Output the (x, y) coordinate of the center of the cell containing the given text.  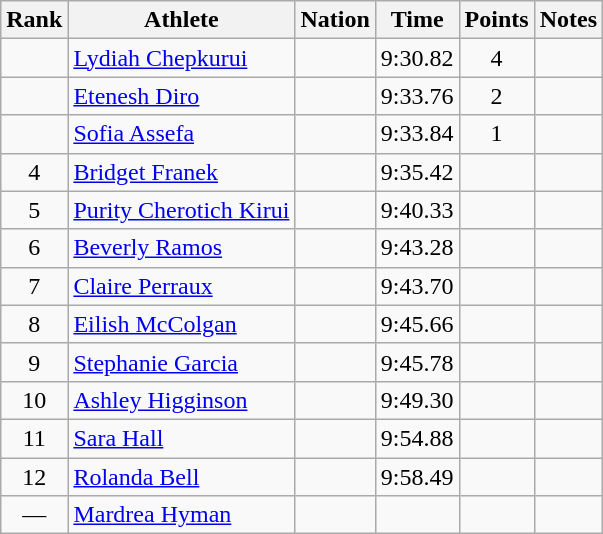
9:45.66 (417, 324)
9:58.49 (417, 477)
— (34, 515)
9:40.33 (417, 210)
Claire Perraux (182, 286)
7 (34, 286)
Ashley Higginson (182, 400)
9:49.30 (417, 400)
Nation (335, 20)
9:35.42 (417, 172)
9:33.84 (417, 134)
Sofia Assefa (182, 134)
Rolanda Bell (182, 477)
Athlete (182, 20)
Rank (34, 20)
Points (496, 20)
5 (34, 210)
6 (34, 248)
8 (34, 324)
Time (417, 20)
Notes (568, 20)
11 (34, 438)
Stephanie Garcia (182, 362)
2 (496, 96)
9:54.88 (417, 438)
1 (496, 134)
9 (34, 362)
9:43.28 (417, 248)
9:30.82 (417, 58)
10 (34, 400)
9:33.76 (417, 96)
Purity Cherotich Kirui (182, 210)
9:45.78 (417, 362)
9:43.70 (417, 286)
Beverly Ramos (182, 248)
12 (34, 477)
Mardrea Hyman (182, 515)
Sara Hall (182, 438)
Lydiah Chepkurui (182, 58)
Etenesh Diro (182, 96)
Eilish McColgan (182, 324)
Bridget Franek (182, 172)
